Extract the [X, Y] coordinate from the center of the cell holding the provided text.  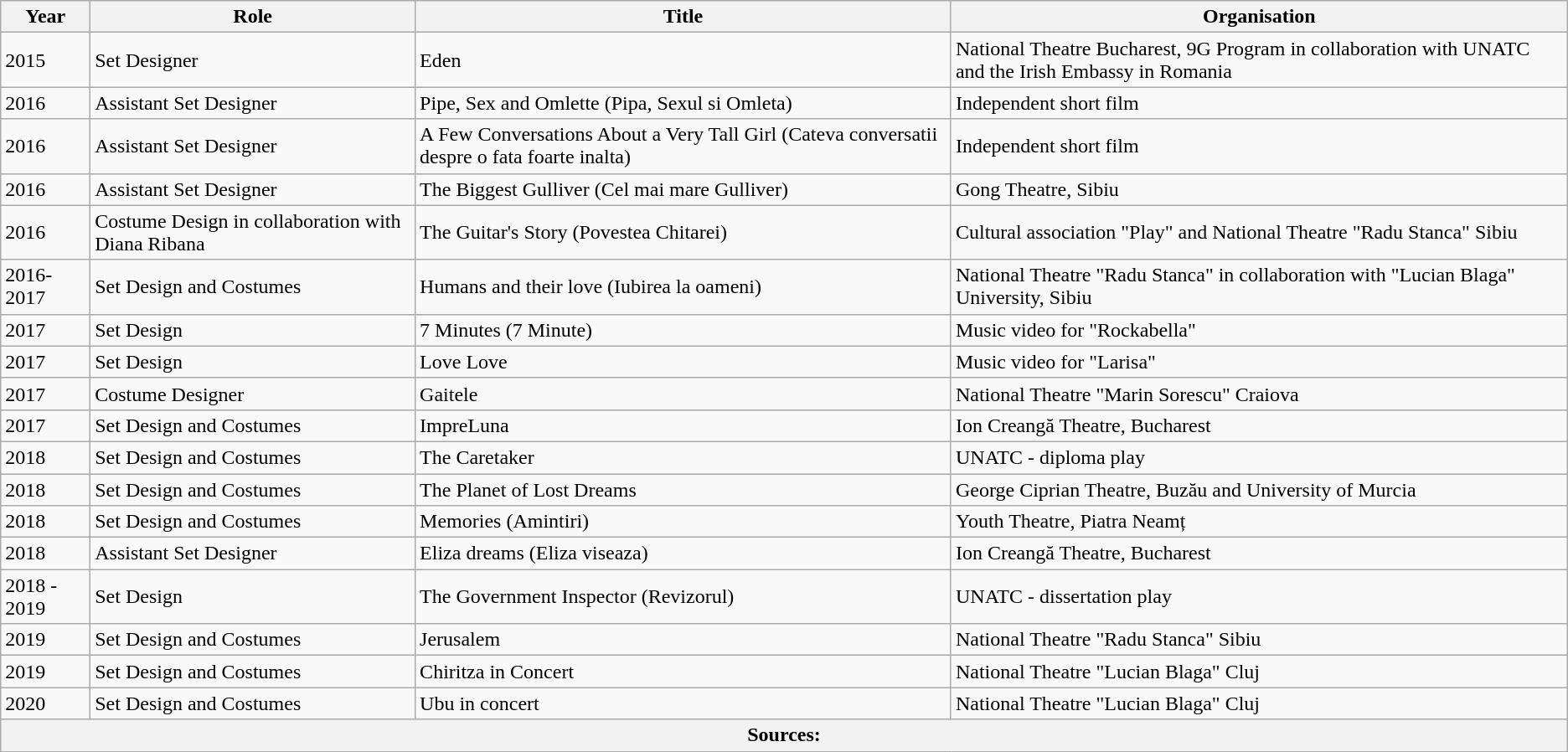
Costume Design in collaboration with Diana Ribana [253, 233]
Role [253, 17]
Ubu in concert [683, 703]
National Theatre "Radu Stanca" Sibiu [1259, 640]
2018 - 2019 [45, 596]
UNATC - dissertation play [1259, 596]
Organisation [1259, 17]
George Ciprian Theatre, Buzău and University of Murcia [1259, 490]
Cultural association "Play" and National Theatre "Radu Stanca" Sibiu [1259, 233]
Year [45, 17]
The Guitar's Story (Povestea Chitarei) [683, 233]
Music video for "Rockabella" [1259, 330]
Sources: [784, 735]
2020 [45, 703]
Jerusalem [683, 640]
2015 [45, 60]
7 Minutes (7 Minute) [683, 330]
Memories (Amintiri) [683, 522]
Pipe, Sex and Omlette (Pipa, Sexul si Omleta) [683, 103]
Eliza dreams (Eliza viseaza) [683, 554]
Costume Designer [253, 394]
Love Love [683, 362]
The Biggest Gulliver (Cel mai mare Gulliver) [683, 189]
ImpreLuna [683, 425]
The Caretaker [683, 457]
Chiritza in Concert [683, 672]
Music video for "Larisa" [1259, 362]
Humans and their love (Iubirea la oameni) [683, 286]
Title [683, 17]
Gong Theatre, Sibiu [1259, 189]
Eden [683, 60]
National Theatre "Radu Stanca" in collaboration with "Lucian Blaga" University, Sibiu [1259, 286]
The Planet of Lost Dreams [683, 490]
UNATC - diploma play [1259, 457]
National Theatre Bucharest, 9G Program in collaboration with UNATC and the Irish Embassy in Romania [1259, 60]
National Theatre "Marin Sorescu" Craiova [1259, 394]
2016-2017 [45, 286]
Set Designer [253, 60]
A Few Conversations About a Very Tall Girl (Cateva conversatii despre o fata foarte inalta) [683, 146]
The Government Inspector (Revizorul) [683, 596]
Gaitele [683, 394]
Youth Theatre, Piatra Neamț [1259, 522]
